Determine the [X, Y] coordinate at the center of the cell enclosing the given text.  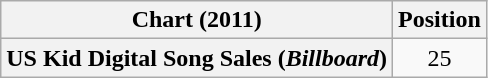
25 [440, 58]
Chart (2011) [197, 20]
Position [440, 20]
US Kid Digital Song Sales (Billboard) [197, 58]
